For the text-containing cell, return its midpoint in [x, y] coordinate format. 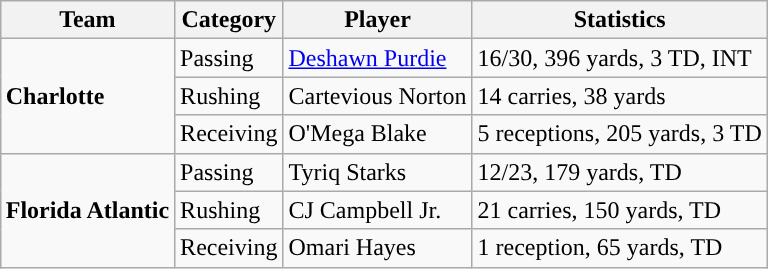
16/30, 396 yards, 3 TD, INT [620, 58]
5 receptions, 205 yards, 3 TD [620, 134]
Florida Atlantic [87, 210]
Tyriq Starks [378, 172]
Player [378, 20]
Deshawn Purdie [378, 58]
Omari Hayes [378, 248]
Statistics [620, 20]
Cartevious Norton [378, 96]
O'Mega Blake [378, 134]
Charlotte [87, 96]
14 carries, 38 yards [620, 96]
21 carries, 150 yards, TD [620, 210]
CJ Campbell Jr. [378, 210]
Team [87, 20]
1 reception, 65 yards, TD [620, 248]
Category [229, 20]
12/23, 179 yards, TD [620, 172]
